Locate the cell with the specified text and output its (x, y) center coordinate. 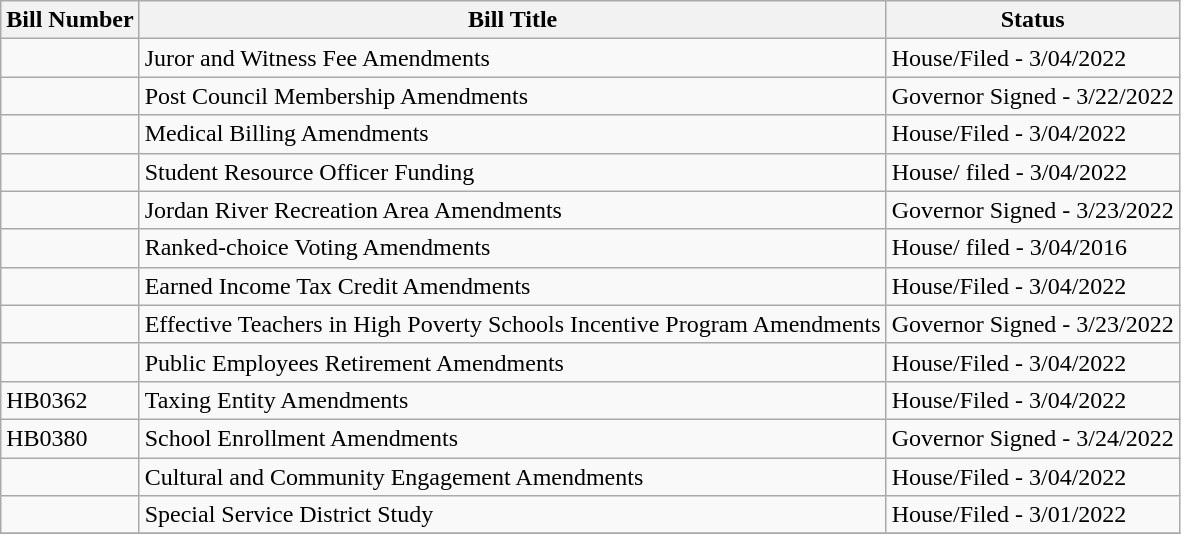
Taxing Entity Amendments (512, 400)
Bill Title (512, 20)
Public Employees Retirement Amendments (512, 362)
Status (1032, 20)
Governor Signed - 3/22/2022 (1032, 96)
Special Service District Study (512, 515)
School Enrollment Amendments (512, 438)
HB0362 (70, 400)
HB0380 (70, 438)
Post Council Membership Amendments (512, 96)
House/Filed - 3/01/2022 (1032, 515)
Jordan River Recreation Area Amendments (512, 210)
Student Resource Officer Funding (512, 172)
Medical Billing Amendments (512, 134)
Earned Income Tax Credit Amendments (512, 286)
House/ filed - 3/04/2016 (1032, 248)
Juror and Witness Fee Amendments (512, 58)
Ranked-choice Voting Amendments (512, 248)
House/ filed - 3/04/2022 (1032, 172)
Governor Signed - 3/24/2022 (1032, 438)
Bill Number (70, 20)
Effective Teachers in High Poverty Schools Incentive Program Amendments (512, 324)
Cultural and Community Engagement Amendments (512, 477)
